Return the [x, y] coordinate for the center point of the cell that contains the specified text.  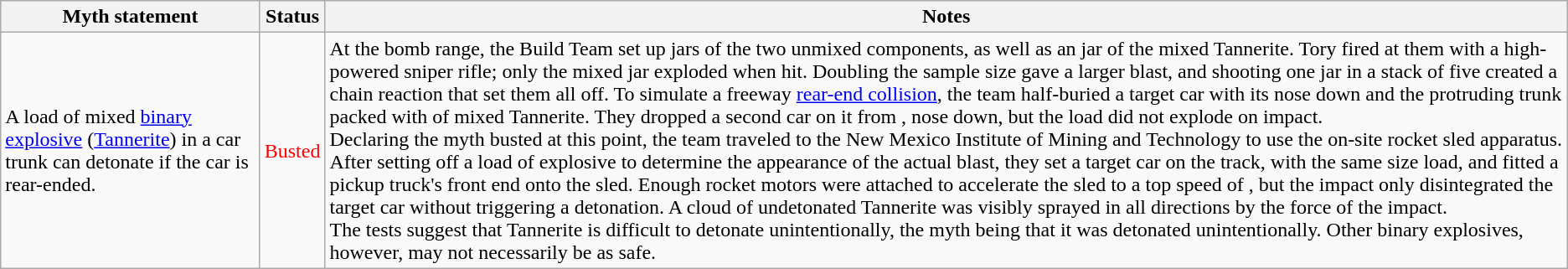
Busted [292, 151]
Status [292, 17]
A load of mixed binary explosive (Tannerite) in a car trunk can detonate if the car is rear-ended. [131, 151]
Notes [946, 17]
Myth statement [131, 17]
